Determine the [X, Y] coordinate at the center of the cell enclosing the given text.  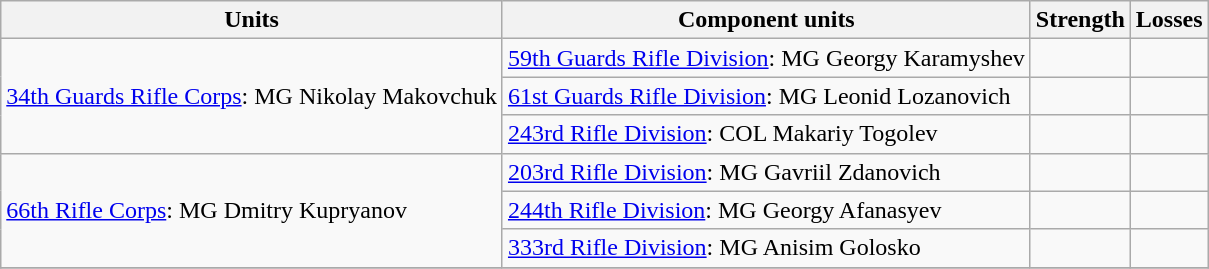
61st Guards Rifle Division: MG Leonid Lozanovich [766, 96]
203rd Rifle Division: MG Gavriil Zdanovich [766, 172]
Component units [766, 20]
Strength [1080, 20]
59th Guards Rifle Division: MG Georgy Karamyshev [766, 58]
333rd Rifle Division: MG Anisim Golosko [766, 248]
34th Guards Rifle Corps: MG Nikolay Makovchuk [252, 96]
Units [252, 20]
66th Rifle Corps: MG Dmitry Kupryanov [252, 210]
243rd Rifle Division: COL Makariy Togolev [766, 134]
244th Rifle Division: MG Georgy Afanasyev [766, 210]
Losses [1169, 20]
